Scan for the cell matching the given text and deliver its (X, Y) coordinate at center. 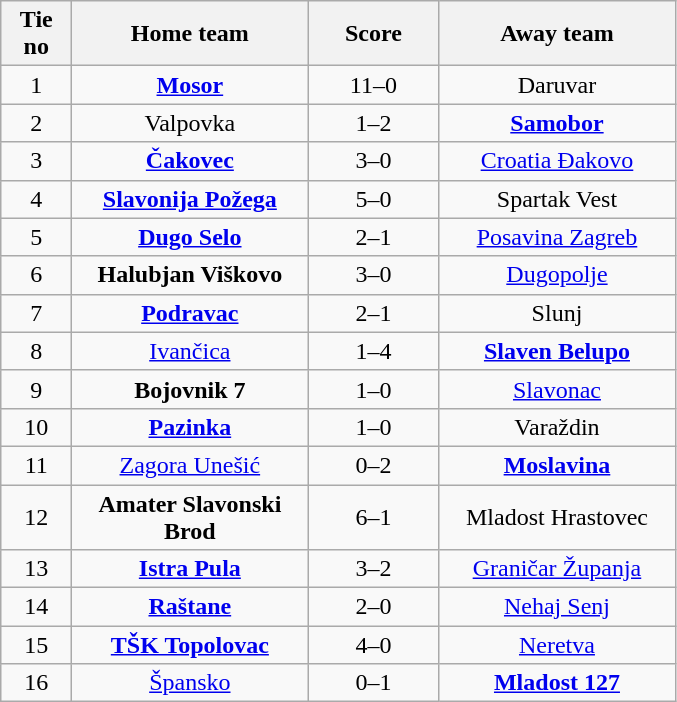
Dugo Selo (190, 237)
0–1 (374, 683)
Tie no (36, 34)
Valpovka (190, 123)
Daruvar (557, 85)
Neretva (557, 645)
9 (36, 389)
Slavonac (557, 389)
11 (36, 465)
Zagora Unešić (190, 465)
Graničar Županja (557, 569)
Amater Slavonski Brod (190, 516)
5 (36, 237)
Score (374, 34)
Istra Pula (190, 569)
10 (36, 427)
15 (36, 645)
Slavonija Požega (190, 199)
Mosor (190, 85)
TŠK Topolovac (190, 645)
16 (36, 683)
2 (36, 123)
3–2 (374, 569)
Bojovnik 7 (190, 389)
Away team (557, 34)
6–1 (374, 516)
Posavina Zagreb (557, 237)
13 (36, 569)
Moslavina (557, 465)
Dugopolje (557, 275)
Raštane (190, 607)
Spartak Vest (557, 199)
11–0 (374, 85)
12 (36, 516)
Home team (190, 34)
Varaždin (557, 427)
3 (36, 161)
Halubjan Viškovo (190, 275)
6 (36, 275)
Pazinka (190, 427)
Nehaj Senj (557, 607)
Čakovec (190, 161)
Špansko (190, 683)
Ivančica (190, 351)
14 (36, 607)
Podravac (190, 313)
1 (36, 85)
Slaven Belupo (557, 351)
8 (36, 351)
Samobor (557, 123)
4 (36, 199)
Mladost 127 (557, 683)
2–0 (374, 607)
4–0 (374, 645)
0–2 (374, 465)
7 (36, 313)
1–4 (374, 351)
1–2 (374, 123)
Mladost Hrastovec (557, 516)
Slunj (557, 313)
5–0 (374, 199)
Croatia Đakovo (557, 161)
